Return the [X, Y] coordinate for the center point of the cell that contains the specified text.  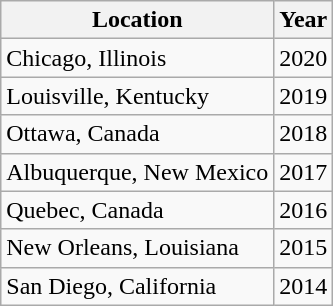
2015 [304, 248]
2019 [304, 96]
Location [138, 20]
Chicago, Illinois [138, 58]
Quebec, Canada [138, 210]
2020 [304, 58]
2018 [304, 134]
San Diego, California [138, 286]
Albuquerque, New Mexico [138, 172]
2017 [304, 172]
2014 [304, 286]
Louisville, Kentucky [138, 96]
Year [304, 20]
Ottawa, Canada [138, 134]
New Orleans, Louisiana [138, 248]
2016 [304, 210]
